Capture the cell that displays the provided text and extract its (x, y) central coordinate. 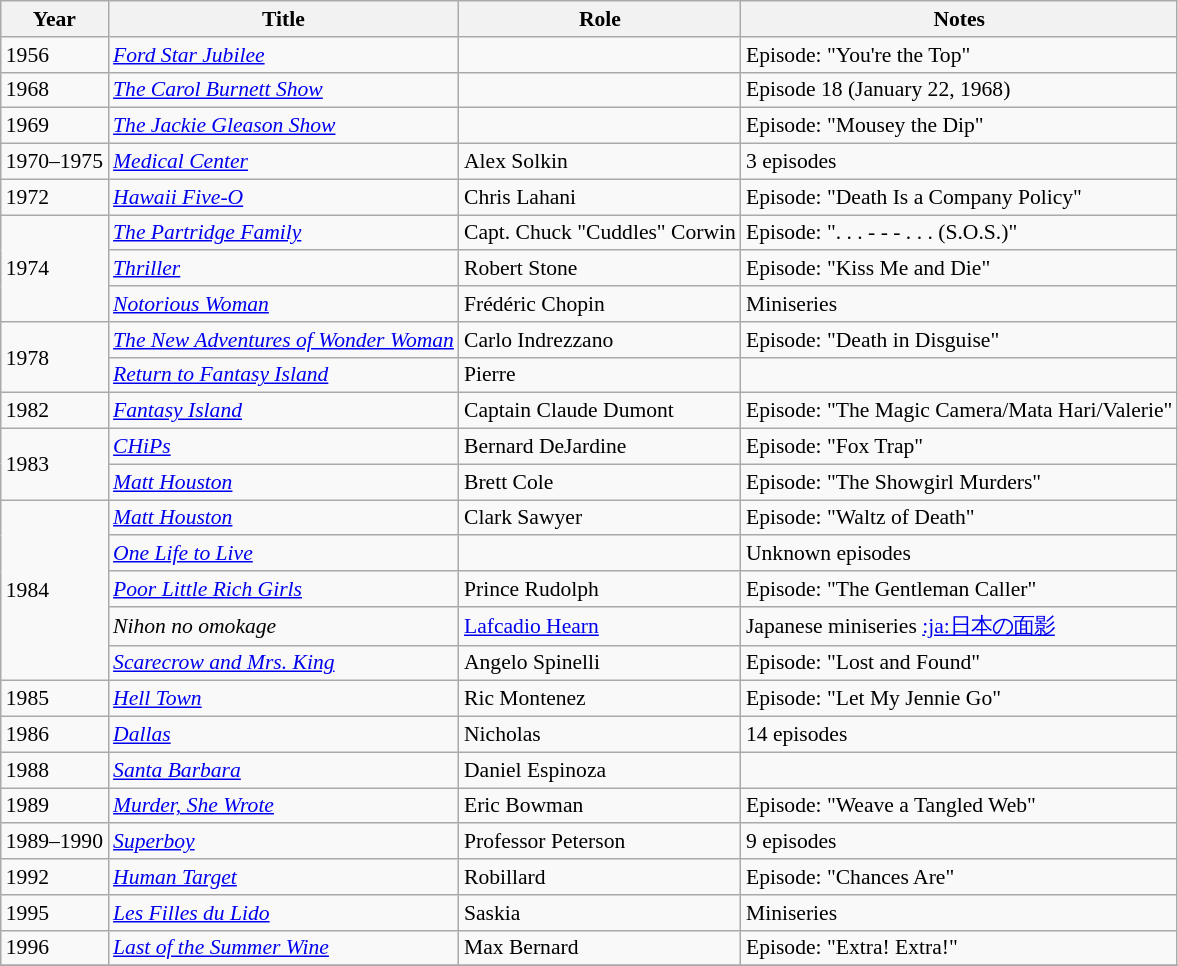
Episode: "Fox Trap" (960, 447)
Les Filles du Lido (284, 913)
Clark Sawyer (600, 518)
9 episodes (960, 842)
Alex Solkin (600, 162)
The New Adventures of Wonder Woman (284, 340)
Bernard DeJardine (600, 447)
Chris Lahani (600, 197)
Episode: "Death in Disguise" (960, 340)
Hawaii Five-O (284, 197)
Prince Rudolph (600, 589)
Lafcadio Hearn (600, 626)
Frédéric Chopin (600, 304)
1983 (54, 464)
Episode: "Kiss Me and Die" (960, 269)
Human Target (284, 877)
1969 (54, 126)
Hell Town (284, 699)
Episode 18 (January 22, 1968) (960, 90)
Poor Little Rich Girls (284, 589)
1996 (54, 948)
1995 (54, 913)
Max Bernard (600, 948)
Angelo Spinelli (600, 663)
Episode: "Extra! Extra!" (960, 948)
Episode: "Death Is a Company Policy" (960, 197)
Japanese miniseries :ja:日本の面影 (960, 626)
1978 (54, 358)
Capt. Chuck "Cuddles" Corwin (600, 233)
1984 (54, 590)
CHiPs (284, 447)
1972 (54, 197)
Title (284, 19)
Professor Peterson (600, 842)
Saskia (600, 913)
1956 (54, 55)
Eric Bowman (600, 806)
Notes (960, 19)
Daniel Espinoza (600, 770)
14 episodes (960, 735)
Episode: "The Magic Camera/Mata Hari/Valerie" (960, 411)
Year (54, 19)
Superboy (284, 842)
Episode: "The Gentleman Caller" (960, 589)
Role (600, 19)
Ric Montenez (600, 699)
Fantasy Island (284, 411)
1968 (54, 90)
Medical Center (284, 162)
1985 (54, 699)
Nihon no omokage (284, 626)
Episode: "You're the Top" (960, 55)
Thriller (284, 269)
Pierre (600, 375)
Last of the Summer Wine (284, 948)
Santa Barbara (284, 770)
3 episodes (960, 162)
1986 (54, 735)
1992 (54, 877)
The Carol Burnett Show (284, 90)
Ford Star Jubilee (284, 55)
Robillard (600, 877)
1988 (54, 770)
1989–1990 (54, 842)
One Life to Live (284, 554)
Episode: "Chances Are" (960, 877)
1982 (54, 411)
1970–1975 (54, 162)
Episode: "The Showgirl Murders" (960, 482)
Scarecrow and Mrs. King (284, 663)
Episode: "Mousey the Dip" (960, 126)
Nicholas (600, 735)
Captain Claude Dumont (600, 411)
1989 (54, 806)
Episode: "Lost and Found" (960, 663)
Robert Stone (600, 269)
1974 (54, 268)
The Partridge Family (284, 233)
Episode: ". . . - - - . . . (S.O.S.)" (960, 233)
Carlo Indrezzano (600, 340)
Dallas (284, 735)
Notorious Woman (284, 304)
Unknown episodes (960, 554)
Return to Fantasy Island (284, 375)
Episode: "Weave a Tangled Web" (960, 806)
Murder, She Wrote (284, 806)
The Jackie Gleason Show (284, 126)
Episode: "Let My Jennie Go" (960, 699)
Brett Cole (600, 482)
Episode: "Waltz of Death" (960, 518)
